Locate the cell with the specified text and output its (X, Y) center coordinate. 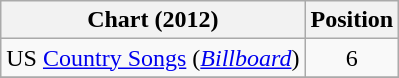
6 (352, 58)
Position (352, 20)
Chart (2012) (153, 20)
US Country Songs (Billboard) (153, 58)
